Output the (x, y) coordinate of the center of the cell containing the given text.  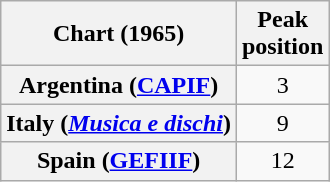
9 (282, 123)
Italy (Musica e dischi) (119, 123)
Chart (1965) (119, 34)
Spain (GEFIIF) (119, 161)
Peakposition (282, 34)
3 (282, 85)
Argentina (CAPIF) (119, 85)
12 (282, 161)
